Determine the (X, Y) coordinate at the center of the cell enclosing the given text.  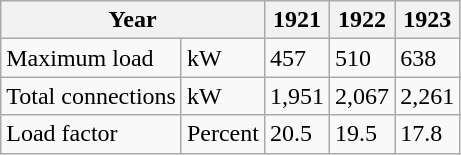
Load factor (92, 134)
Total connections (92, 96)
1,951 (296, 96)
2,261 (428, 96)
457 (296, 58)
20.5 (296, 134)
1923 (428, 20)
Percent (222, 134)
Year (133, 20)
510 (362, 58)
19.5 (362, 134)
17.8 (428, 134)
1922 (362, 20)
1921 (296, 20)
Maximum load (92, 58)
638 (428, 58)
2,067 (362, 96)
